For the text-containing cell, return its midpoint in (X, Y) coordinate format. 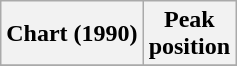
Chart (1990) (72, 34)
Peakposition (189, 34)
